Find where the given text appears and provide that cell's center as [X, Y] coordinate. 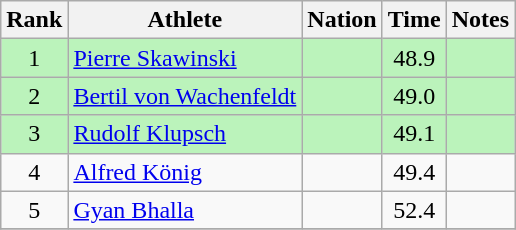
Pierre Skawinski [185, 58]
Gyan Bhalla [185, 210]
Alfred König [185, 172]
52.4 [414, 210]
48.9 [414, 58]
49.1 [414, 134]
2 [34, 96]
Rank [34, 20]
5 [34, 210]
4 [34, 172]
3 [34, 134]
Notes [480, 20]
49.4 [414, 172]
Bertil von Wachenfeldt [185, 96]
Time [414, 20]
49.0 [414, 96]
Nation [342, 20]
Rudolf Klupsch [185, 134]
1 [34, 58]
Athlete [185, 20]
